Determine the (x, y) coordinate at the center of the cell enclosing the given text.  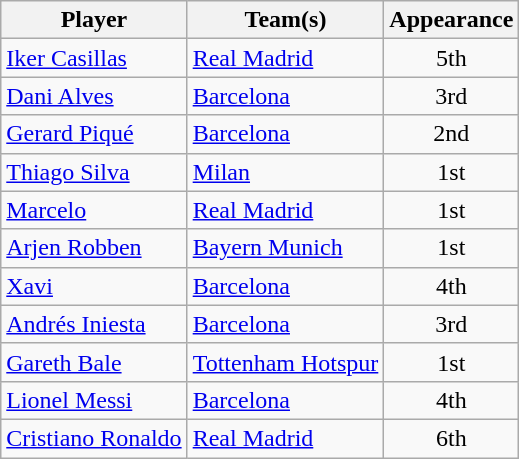
Xavi (94, 286)
Thiago Silva (94, 172)
Marcelo (94, 210)
Player (94, 20)
6th (452, 438)
Gerard Piqué (94, 134)
Andrés Iniesta (94, 324)
Dani Alves (94, 96)
Appearance (452, 20)
Lionel Messi (94, 400)
Gareth Bale (94, 362)
2nd (452, 134)
Team(s) (286, 20)
Iker Casillas (94, 58)
5th (452, 58)
Tottenham Hotspur (286, 362)
Milan (286, 172)
Cristiano Ronaldo (94, 438)
Arjen Robben (94, 248)
Bayern Munich (286, 248)
